Find where the given text appears and provide that cell's center as (X, Y) coordinate. 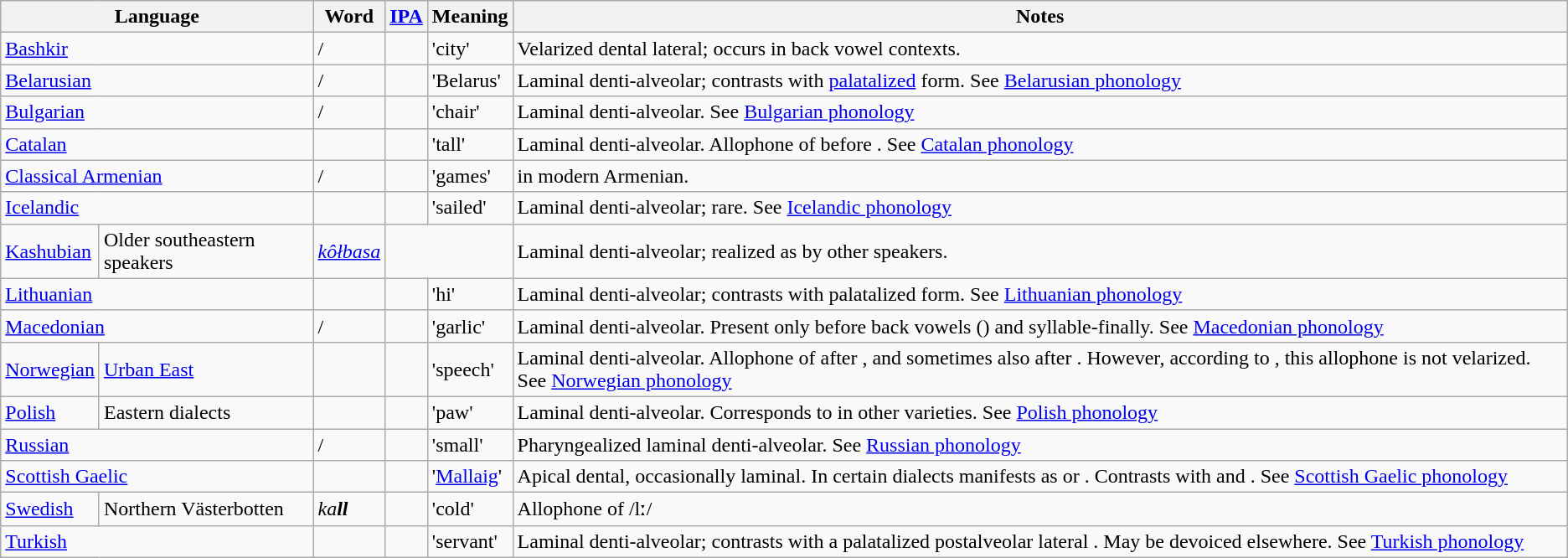
Macedonian (157, 326)
'tall' (470, 144)
Laminal denti-alveolar; contrasts with palatalized form. See Belarusian phonology (1040, 80)
'speech' (470, 369)
Laminal denti-alveolar; rare. See Icelandic phonology (1040, 208)
Classical Armenian (157, 176)
Swedish (50, 509)
IPA (407, 17)
Word (349, 17)
Pharyngealized laminal denti-alveolar. See Russian phonology (1040, 445)
'Mallaig' (470, 477)
Northern Västerbotten (206, 509)
Russian (157, 445)
Urban East (206, 369)
Lithuanian (157, 294)
Turkish (157, 541)
Allophone of /lː/ (1040, 509)
Belarusian (157, 80)
'Belarus' (470, 80)
Apical dental, occasionally laminal. In certain dialects manifests as or . Contrasts with and . See Scottish Gaelic phonology (1040, 477)
Eastern dialects (206, 412)
'servant' (470, 541)
in modern Armenian. (1040, 176)
Bulgarian (157, 112)
'cold' (470, 509)
'city' (470, 49)
'small' (470, 445)
Notes (1040, 17)
Polish (50, 412)
kall (349, 509)
Laminal denti-alveolar; contrasts with palatalized form. See Lithuanian phonology (1040, 294)
'paw' (470, 412)
Language (157, 17)
'sailed' (470, 208)
Laminal denti-alveolar. Corresponds to in other varieties. See Polish phonology (1040, 412)
Velarized dental lateral; occurs in back vowel contexts. (1040, 49)
Laminal denti-alveolar; realized as by other speakers. (1040, 251)
kôłbasa (349, 251)
'games' (470, 176)
Norwegian (50, 369)
Laminal denti-alveolar. See Bulgarian phonology (1040, 112)
Bashkir (157, 49)
Scottish Gaelic (157, 477)
'hi' (470, 294)
Laminal denti-alveolar. Present only before back vowels () and syllable-finally. See Macedonian phonology (1040, 326)
'garlic' (470, 326)
'chair' (470, 112)
Laminal denti-alveolar; contrasts with a palatalized postalveolar lateral . May be devoiced elsewhere. See Turkish phonology (1040, 541)
Meaning (470, 17)
Catalan (157, 144)
Kashubian (50, 251)
Laminal denti-alveolar. Allophone of before . See Catalan phonology (1040, 144)
Icelandic (157, 208)
Older southeastern speakers (206, 251)
